Scan for the cell matching the given text and deliver its (X, Y) coordinate at center. 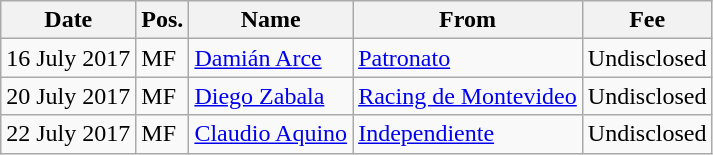
From (468, 20)
Pos. (162, 20)
Fee (647, 20)
Independiente (468, 134)
22 July 2017 (68, 134)
Name (271, 20)
16 July 2017 (68, 58)
Patronato (468, 58)
Date (68, 20)
Claudio Aquino (271, 134)
Damián Arce (271, 58)
Diego Zabala (271, 96)
Racing de Montevideo (468, 96)
20 July 2017 (68, 96)
